For the text-containing cell, return its midpoint in [X, Y] coordinate format. 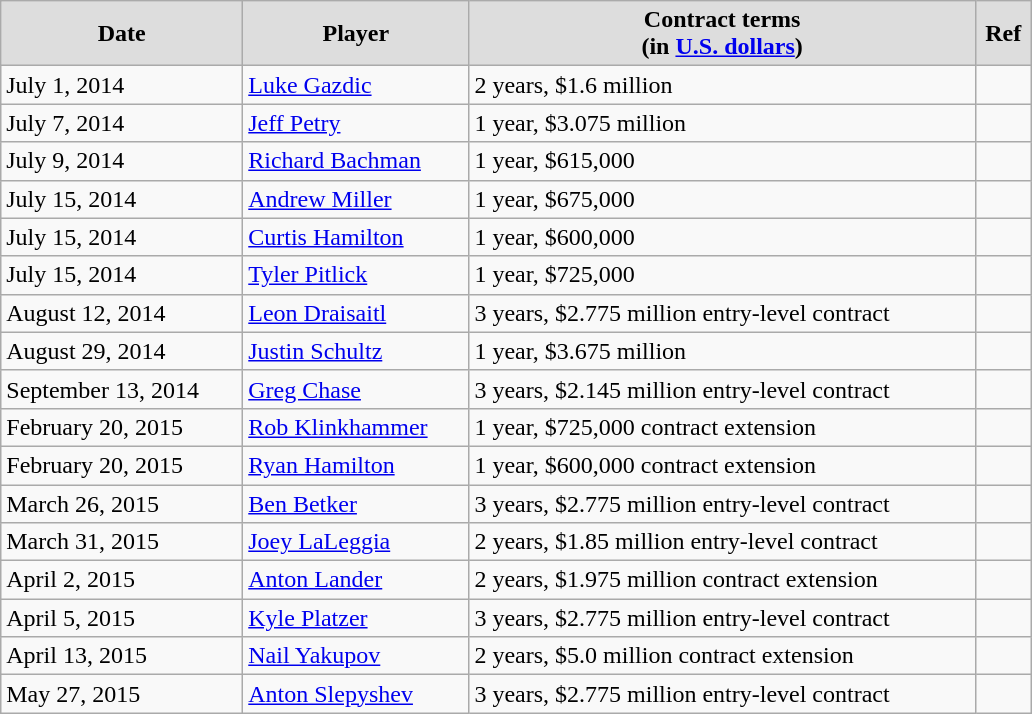
May 27, 2015 [122, 694]
2 years, $1.975 million contract extension [722, 580]
Ben Betker [356, 503]
3 years, $2.145 million entry-level contract [722, 389]
August 29, 2014 [122, 351]
Tyler Pitlick [356, 275]
1 year, $675,000 [722, 199]
Justin Schultz [356, 351]
Andrew Miller [356, 199]
Player [356, 34]
Curtis Hamilton [356, 237]
April 5, 2015 [122, 618]
March 26, 2015 [122, 503]
March 31, 2015 [122, 542]
Kyle Platzer [356, 618]
Anton Lander [356, 580]
Ref [1003, 34]
Joey LaLeggia [356, 542]
July 9, 2014 [122, 161]
Nail Yakupov [356, 656]
Ryan Hamilton [356, 465]
1 year, $725,000 [722, 275]
August 12, 2014 [122, 313]
Date [122, 34]
1 year, $615,000 [722, 161]
July 7, 2014 [122, 123]
July 1, 2014 [122, 85]
1 year, $600,000 [722, 237]
Leon Draisaitl [356, 313]
1 year, $600,000 contract extension [722, 465]
2 years, $1.6 million [722, 85]
April 2, 2015 [122, 580]
Richard Bachman [356, 161]
1 year, $3.675 million [722, 351]
April 13, 2015 [122, 656]
September 13, 2014 [122, 389]
Jeff Petry [356, 123]
Greg Chase [356, 389]
Anton Slepyshev [356, 694]
Rob Klinkhammer [356, 427]
2 years, $5.0 million contract extension [722, 656]
2 years, $1.85 million entry-level contract [722, 542]
1 year, $725,000 contract extension [722, 427]
Luke Gazdic [356, 85]
Contract terms(in U.S. dollars) [722, 34]
1 year, $3.075 million [722, 123]
